Return [X, Y] of the center of cell containing provided text 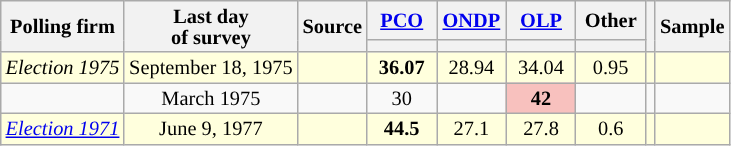
42 [541, 98]
36.07 [402, 68]
Sample [692, 26]
44.5 [402, 128]
27.1 [472, 128]
ONDP [472, 20]
OLP [541, 20]
Polling firm [62, 26]
Election 1975 [62, 68]
June 9, 1977 [210, 128]
0.6 [611, 128]
PCO [402, 20]
September 18, 1975 [210, 68]
Election 1971 [62, 128]
30 [402, 98]
Last day of survey [210, 26]
27.8 [541, 128]
March 1975 [210, 98]
Source [332, 26]
0.95 [611, 68]
34.04 [541, 68]
28.94 [472, 68]
Other [611, 20]
